Locate the cell with the specified text and output its (X, Y) center coordinate. 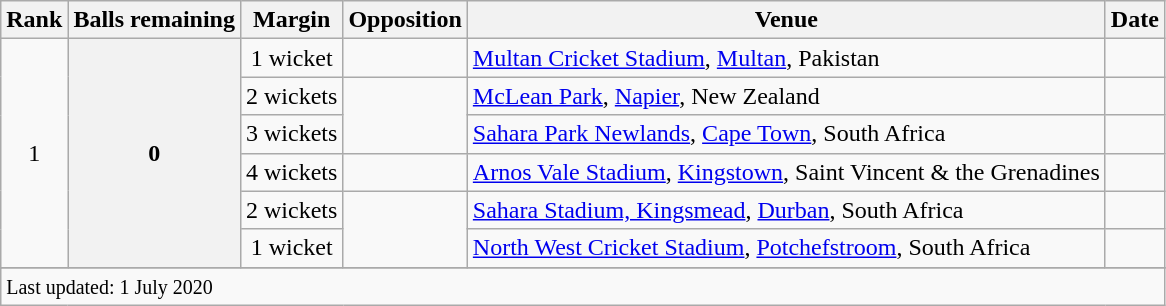
Multan Cricket Stadium, Multan, Pakistan (786, 58)
Sahara Stadium, Kingsmead, Durban, South Africa (786, 210)
McLean Park, Napier, New Zealand (786, 96)
Venue (786, 20)
Opposition (405, 20)
Sahara Park Newlands, Cape Town, South Africa (786, 134)
0 (154, 153)
3 wickets (291, 134)
North West Cricket Stadium, Potchefstroom, South Africa (786, 248)
Arnos Vale Stadium, Kingstown, Saint Vincent & the Grenadines (786, 172)
Balls remaining (154, 20)
Last updated: 1 July 2020 (583, 286)
1 (34, 153)
Rank (34, 20)
Margin (291, 20)
Date (1134, 20)
4 wickets (291, 172)
